Return the (X, Y) coordinate for the center point of the cell that contains the specified text.  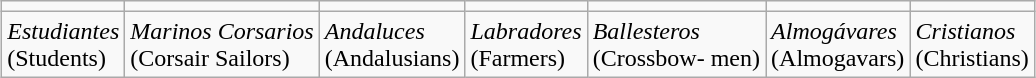
Marinos Corsarios(Corsair Sailors) (222, 44)
Ballesteros(Crossbow- men) (676, 44)
Andaluces(Andalusians) (392, 44)
Estudiantes(Students) (64, 44)
Labradores(Farmers) (526, 44)
Cristianos(Christians) (972, 44)
Almogávares(Almogavars) (838, 44)
